Determine the (X, Y) coordinate at the center of the cell enclosing the given text.  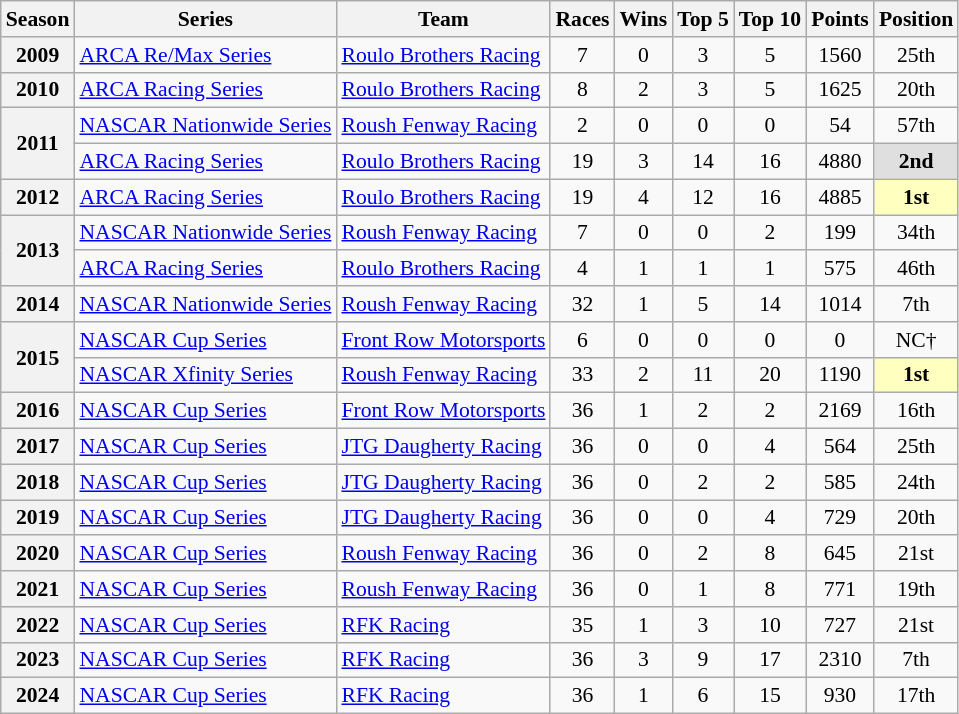
1190 (840, 375)
1625 (840, 90)
2019 (38, 518)
2024 (38, 696)
2010 (38, 90)
34th (916, 233)
771 (840, 589)
54 (840, 126)
4885 (840, 197)
930 (840, 696)
12 (703, 197)
575 (840, 269)
2016 (38, 411)
2017 (38, 447)
199 (840, 233)
4880 (840, 162)
15 (770, 696)
Team (443, 19)
564 (840, 447)
Wins (644, 19)
Top 5 (703, 19)
33 (582, 375)
2009 (38, 55)
19th (916, 589)
20 (770, 375)
24th (916, 482)
1560 (840, 55)
35 (582, 625)
727 (840, 625)
2023 (38, 660)
Races (582, 19)
2021 (38, 589)
11 (703, 375)
16th (916, 411)
Series (205, 19)
Season (38, 19)
46th (916, 269)
NC† (916, 340)
2020 (38, 554)
585 (840, 482)
2169 (840, 411)
Points (840, 19)
645 (840, 554)
17 (770, 660)
2012 (38, 197)
32 (582, 304)
Top 10 (770, 19)
2013 (38, 250)
9 (703, 660)
17th (916, 696)
2nd (916, 162)
NASCAR Xfinity Series (205, 375)
1014 (840, 304)
2022 (38, 625)
10 (770, 625)
2018 (38, 482)
2015 (38, 358)
2310 (840, 660)
Position (916, 19)
57th (916, 126)
2011 (38, 144)
ARCA Re/Max Series (205, 55)
2014 (38, 304)
729 (840, 518)
